For the text-containing cell, return its midpoint in (X, Y) coordinate format. 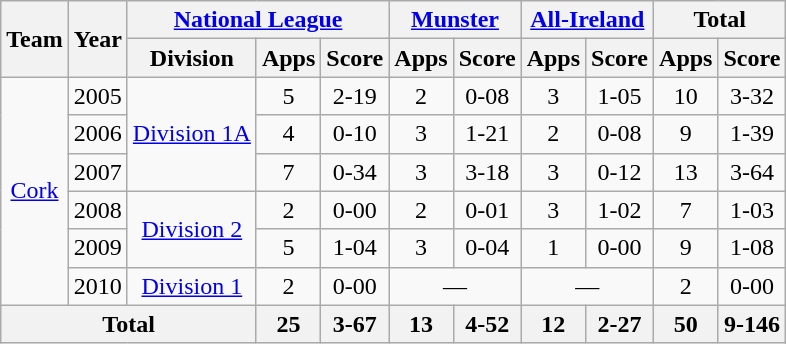
National League (258, 20)
4 (288, 134)
1-02 (620, 210)
3-64 (752, 172)
Division 1 (192, 286)
2010 (98, 286)
1-03 (752, 210)
2008 (98, 210)
3-18 (487, 172)
0-01 (487, 210)
0-04 (487, 248)
Team (35, 39)
0-12 (620, 172)
All-Ireland (587, 20)
3-32 (752, 96)
3-67 (355, 324)
10 (686, 96)
1-05 (620, 96)
1-08 (752, 248)
1 (553, 248)
2006 (98, 134)
0-34 (355, 172)
Division 1A (192, 134)
12 (553, 324)
4-52 (487, 324)
50 (686, 324)
Year (98, 39)
2009 (98, 248)
9-146 (752, 324)
Division 2 (192, 229)
1-04 (355, 248)
0-10 (355, 134)
1-39 (752, 134)
2007 (98, 172)
25 (288, 324)
1-21 (487, 134)
Munster (455, 20)
2-27 (620, 324)
Cork (35, 191)
2005 (98, 96)
Division (192, 58)
2-19 (355, 96)
